Provide the (x, y) coordinate of the cell's center where the given text is located.  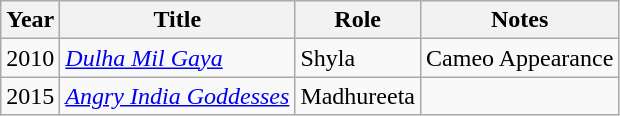
2010 (30, 58)
Shyla (358, 58)
2015 (30, 96)
Angry India Goddesses (178, 96)
Title (178, 20)
Role (358, 20)
Cameo Appearance (520, 58)
Madhureeta (358, 96)
Dulha Mil Gaya (178, 58)
Year (30, 20)
Notes (520, 20)
